Scan for the cell matching the given text and deliver its (x, y) coordinate at center. 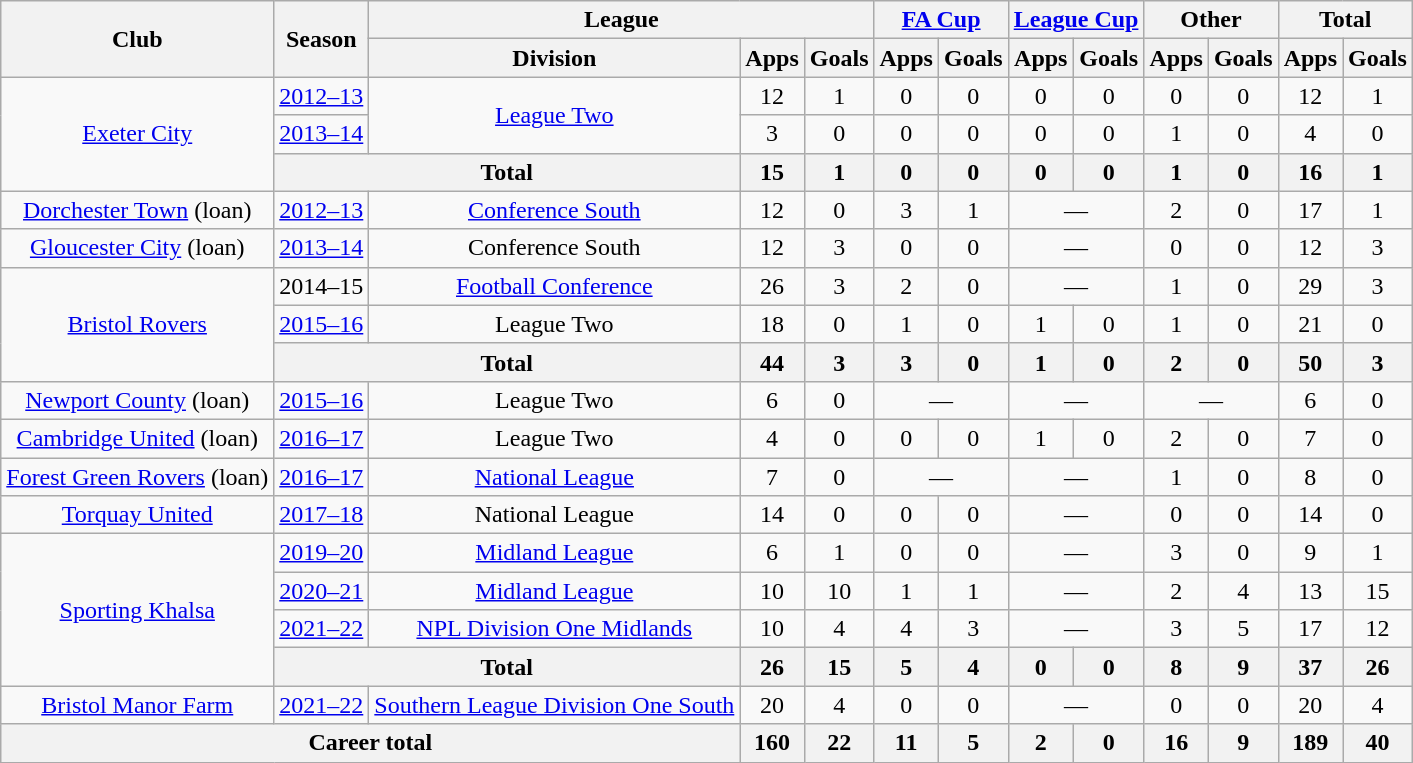
Southern League Division One South (554, 705)
Other (1211, 20)
Sporting Khalsa (138, 610)
11 (906, 743)
Bristol Rovers (138, 324)
2017–18 (322, 515)
21 (1310, 324)
29 (1310, 286)
FA Cup (941, 20)
Torquay United (138, 515)
13 (1310, 591)
Club (138, 39)
Forest Green Rovers (loan) (138, 477)
18 (772, 324)
50 (1310, 362)
2014–15 (322, 286)
189 (1310, 743)
Cambridge United (loan) (138, 438)
Football Conference (554, 286)
37 (1310, 667)
40 (1378, 743)
League Cup (1076, 20)
22 (839, 743)
Dorchester Town (loan) (138, 210)
2019–20 (322, 553)
Career total (370, 743)
Season (322, 39)
160 (772, 743)
League (622, 20)
44 (772, 362)
Bristol Manor Farm (138, 705)
Exeter City (138, 134)
Gloucester City (loan) (138, 248)
Division (554, 58)
NPL Division One Midlands (554, 629)
2020–21 (322, 591)
Newport County (loan) (138, 400)
